Provide the [x, y] coordinate of the cell's center where the given text is located.  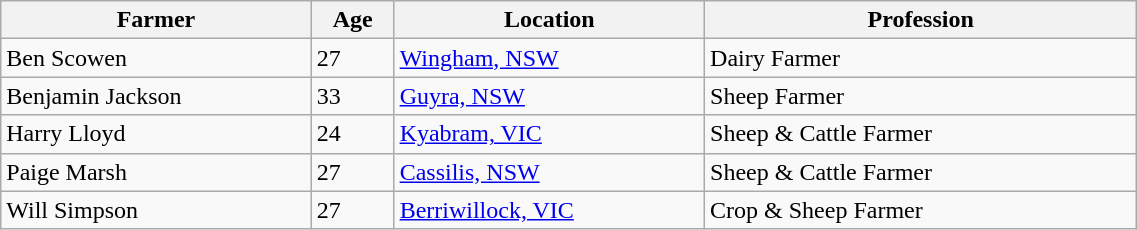
Farmer [156, 20]
Age [352, 20]
Will Simpson [156, 210]
Sheep Farmer [921, 96]
Paige Marsh [156, 172]
24 [352, 134]
Crop & Sheep Farmer [921, 210]
Benjamin Jackson [156, 96]
Cassilis, NSW [549, 172]
Harry Lloyd [156, 134]
Dairy Farmer [921, 58]
Wingham, NSW [549, 58]
Berriwillock, VIC [549, 210]
Ben Scowen [156, 58]
33 [352, 96]
Location [549, 20]
Profession [921, 20]
Guyra, NSW [549, 96]
Kyabram, VIC [549, 134]
